Identify which cell holds the provided text, then report its (x, y) central coordinate. 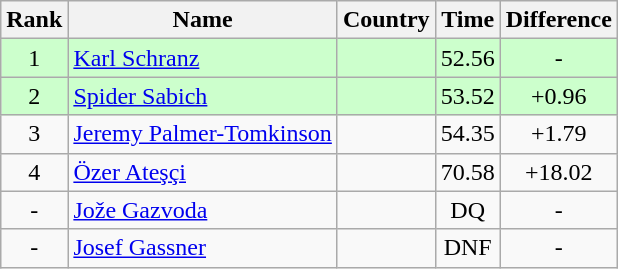
52.56 (468, 58)
Özer Ateşçi (203, 172)
53.52 (468, 96)
Jeremy Palmer-Tomkinson (203, 134)
Name (203, 20)
3 (34, 134)
70.58 (468, 172)
Karl Schranz (203, 58)
Spider Sabich (203, 96)
54.35 (468, 134)
Country (386, 20)
1 (34, 58)
+0.96 (558, 96)
Time (468, 20)
+1.79 (558, 134)
2 (34, 96)
Jože Gazvoda (203, 210)
Rank (34, 20)
Josef Gassner (203, 248)
Difference (558, 20)
DQ (468, 210)
DNF (468, 248)
+18.02 (558, 172)
4 (34, 172)
